Return the (X, Y) coordinate for the center point of the cell that contains the specified text.  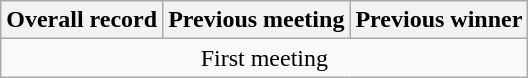
Previous winner (439, 20)
Previous meeting (256, 20)
Overall record (82, 20)
First meeting (264, 58)
